For the text-containing cell, return its midpoint in [X, Y] coordinate format. 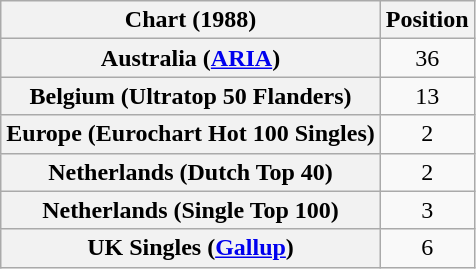
36 [427, 58]
Australia (ARIA) [191, 58]
Europe (Eurochart Hot 100 Singles) [191, 134]
13 [427, 96]
Belgium (Ultratop 50 Flanders) [191, 96]
3 [427, 210]
Position [427, 20]
UK Singles (Gallup) [191, 248]
Netherlands (Dutch Top 40) [191, 172]
Chart (1988) [191, 20]
6 [427, 248]
Netherlands (Single Top 100) [191, 210]
